Search for the cell housing the specified text and yield its [x, y] center coordinate. 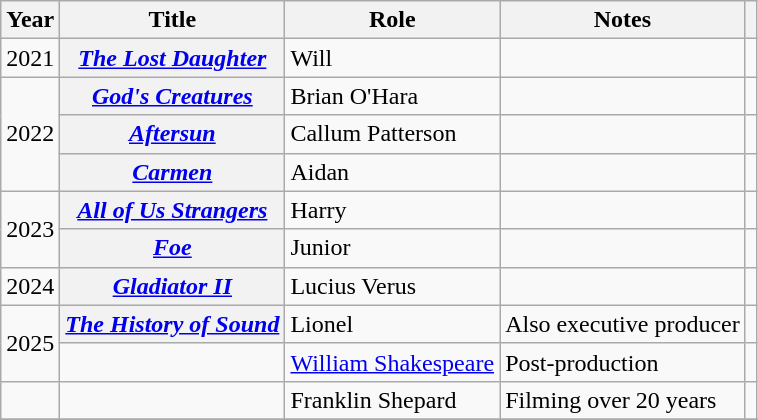
2021 [30, 58]
The History of Sound [172, 324]
Notes [623, 20]
Title [172, 20]
William Shakespeare [392, 362]
Also executive producer [623, 324]
2022 [30, 134]
Will [392, 58]
Harry [392, 210]
Filming over 20 years [623, 400]
Brian O'Hara [392, 96]
Year [30, 20]
Aidan [392, 172]
Role [392, 20]
Callum Patterson [392, 134]
Junior [392, 248]
2023 [30, 229]
2024 [30, 286]
Carmen [172, 172]
Post-production [623, 362]
Lionel [392, 324]
Gladiator II [172, 286]
All of Us Strangers [172, 210]
Foe [172, 248]
God's Creatures [172, 96]
Franklin Shepard [392, 400]
The Lost Daughter [172, 58]
Lucius Verus [392, 286]
Aftersun [172, 134]
2025 [30, 343]
